Return the (x, y) coordinate for the center point of the cell that contains the specified text.  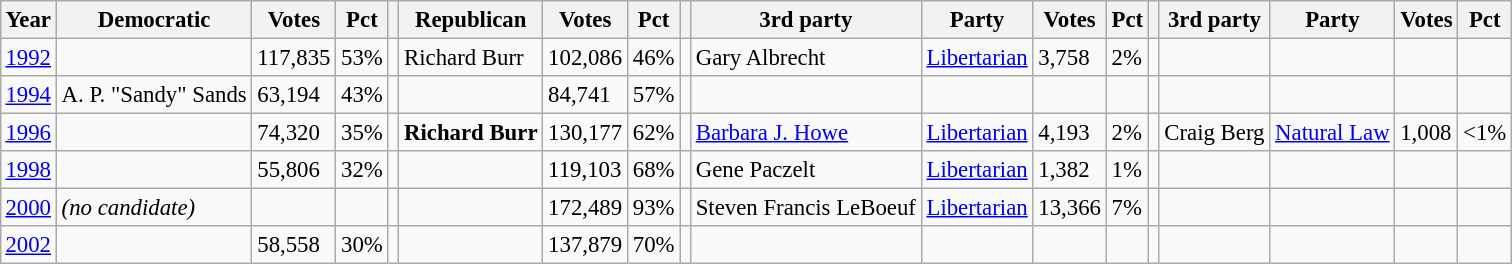
1,008 (1426, 133)
Democratic (154, 20)
4,193 (1070, 133)
55,806 (294, 170)
Barbara J. Howe (806, 133)
172,489 (586, 208)
68% (653, 170)
Gary Albrecht (806, 57)
1992 (28, 57)
74,320 (294, 133)
35% (362, 133)
(no candidate) (154, 208)
117,835 (294, 57)
3,758 (1070, 57)
130,177 (586, 133)
Steven Francis LeBoeuf (806, 208)
58,558 (294, 245)
A. P. "Sandy" Sands (154, 95)
Gene Paczelt (806, 170)
Natural Law (1332, 133)
119,103 (586, 170)
62% (653, 133)
Craig Berg (1214, 133)
70% (653, 245)
7% (1127, 208)
30% (362, 245)
53% (362, 57)
46% (653, 57)
2000 (28, 208)
1998 (28, 170)
1994 (28, 95)
137,879 (586, 245)
84,741 (586, 95)
57% (653, 95)
1,382 (1070, 170)
102,086 (586, 57)
2002 (28, 245)
32% (362, 170)
Year (28, 20)
Republican (471, 20)
13,366 (1070, 208)
43% (362, 95)
1996 (28, 133)
1% (1127, 170)
93% (653, 208)
63,194 (294, 95)
<1% (1485, 133)
